Pinpoint the cell where the given text exists, returning its [X, Y] midpoint coordinate. 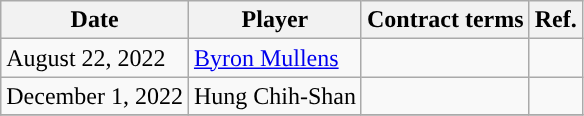
December 1, 2022 [95, 96]
Ref. [556, 20]
August 22, 2022 [95, 58]
Byron Mullens [274, 58]
Player [274, 20]
Hung Chih-Shan [274, 96]
Contract terms [445, 20]
Date [95, 20]
